Identify which cell holds the provided text, then report its (X, Y) central coordinate. 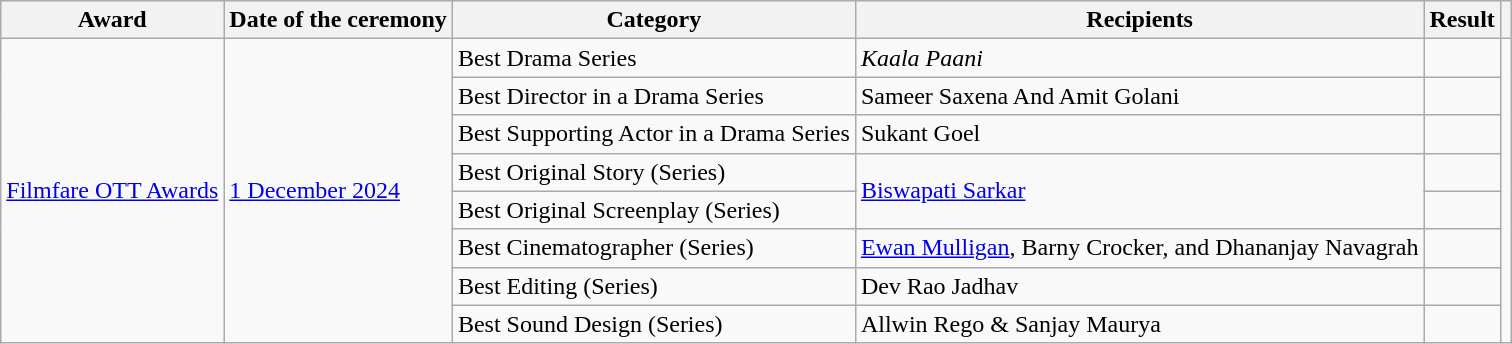
Best Supporting Actor in a Drama Series (654, 134)
Best Director in a Drama Series (654, 96)
Best Drama Series (654, 58)
Dev Rao Jadhav (1140, 286)
Best Original Story (Series) (654, 172)
Best Original Screenplay (Series) (654, 210)
Ewan Mulligan, Barny Crocker, and Dhananjay Navagrah (1140, 248)
Award (112, 20)
1 December 2024 (338, 191)
Kaala Paani (1140, 58)
Date of the ceremony (338, 20)
Result (1462, 20)
Category (654, 20)
Filmfare OTT Awards (112, 191)
Sameer Saxena And Amit Golani (1140, 96)
Biswapati Sarkar (1140, 191)
Recipients (1140, 20)
Allwin Rego & Sanjay Maurya (1140, 324)
Best Editing (Series) (654, 286)
Sukant Goel (1140, 134)
Best Sound Design (Series) (654, 324)
Best Cinematographer (Series) (654, 248)
